Locate the cell with the specified text and output its [x, y] center coordinate. 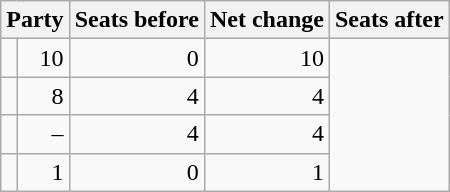
Party [35, 20]
Seats after [389, 20]
– [43, 134]
Seats before [136, 20]
8 [43, 96]
Net change [266, 20]
